Provide the (x, y) coordinate of the cell's center where the given text is located.  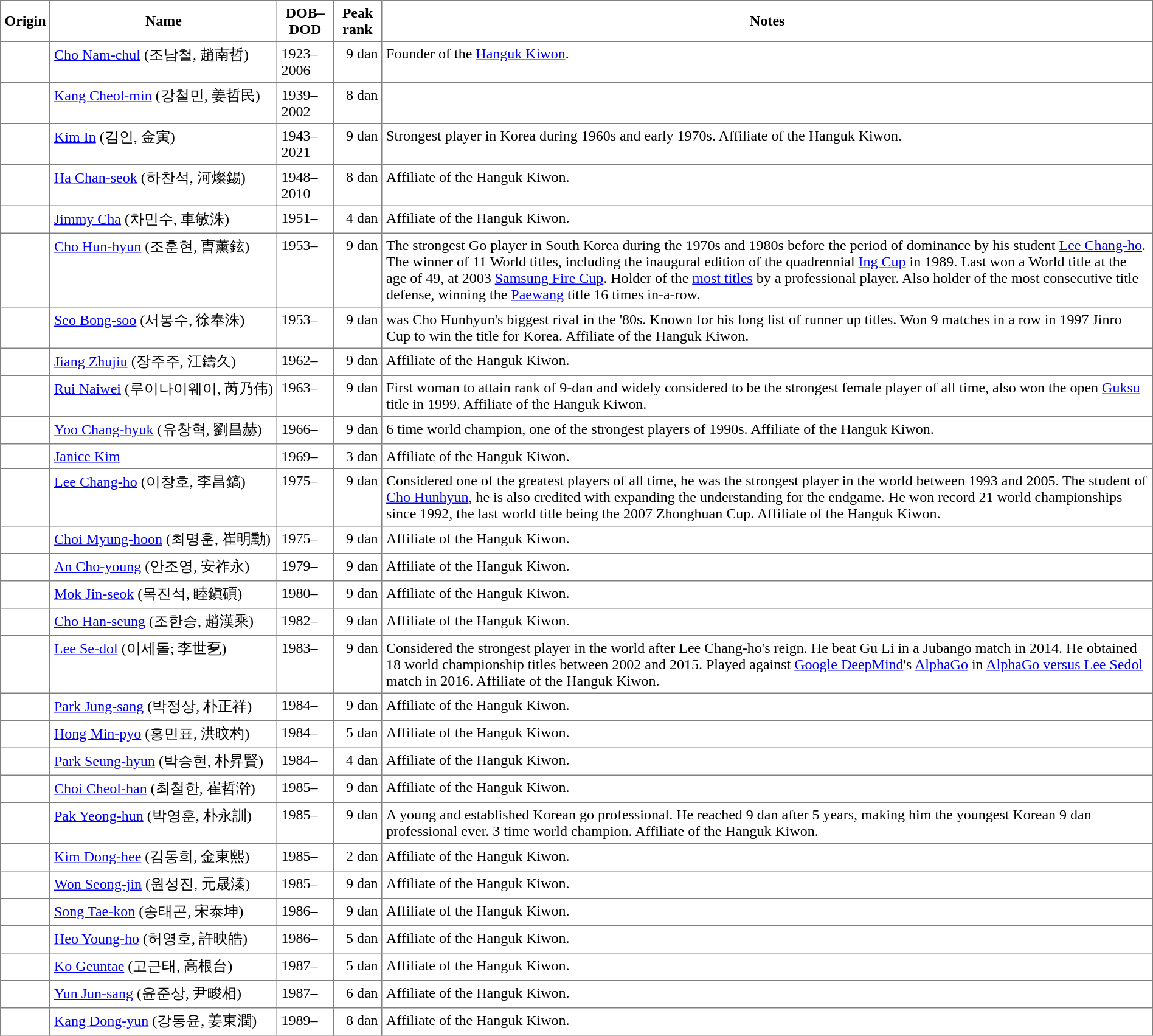
Park Seung-hyun (박승현, 朴昇賢) (163, 762)
1979– (305, 567)
Lee Se-dol (이세돌; 李世乭) (163, 664)
1939–2002 (305, 103)
Choi Cheol-han (최철한, 崔哲澣) (163, 788)
Kang Cheol-min (강철민, 姜哲民) (163, 103)
Rui Naiwei (루이나이웨이, 芮乃伟) (163, 396)
Ha Chan-seok (하찬석, 河燦錫) (163, 186)
1962– (305, 361)
1989– (305, 1022)
Park Jung-sang (박정상, 朴正祥) (163, 707)
1983– (305, 664)
Kang Dong-yun (강동윤, 姜東潤) (163, 1022)
Heo Young-ho (허영호, 許映皓) (163, 939)
1951– (305, 219)
Name (163, 21)
2 dan (358, 858)
Kim In (김인, 金寅) (163, 144)
Peak rank (358, 21)
1969– (305, 456)
6 time world champion, one of the strongest players of 1990s. Affiliate of the Hanguk Kiwon. (767, 431)
Seo Bong-soo (서봉수, 徐奉洙) (163, 328)
1980– (305, 595)
1948–2010 (305, 186)
1963– (305, 396)
DOB–DOD (305, 21)
Choi Myung-hoon (최명훈, 崔明勳) (163, 540)
6 dan (358, 994)
Founder of the Hanguk Kiwon. (767, 62)
Lee Chang-ho (이창호, 李昌鎬) (163, 497)
Origin (26, 21)
Song Tae-kon (송태곤, 宋泰坤) (163, 913)
1966– (305, 431)
3 dan (358, 456)
An Cho-young (안조영, 安祚永) (163, 567)
Ko Geuntae (고근태, 高根台) (163, 967)
Yoo Chang-hyuk (유창혁, 劉昌赫) (163, 431)
Strongest player in Korea during 1960s and early 1970s. Affiliate of the Hanguk Kiwon. (767, 144)
Notes (767, 21)
Jimmy Cha (차민수, 車敏洙) (163, 219)
Cho Han-seung (조한승, 趙漢乘) (163, 622)
1982– (305, 622)
Won Seong-jin (원성진, 元晟溱) (163, 885)
Janice Kim (163, 456)
1923–2006 (305, 62)
Kim Dong-hee (김동희, 金東熙) (163, 858)
Mok Jin-seok (목진석, 睦鎭碩) (163, 595)
Hong Min-pyo (홍민표, 洪旼杓) (163, 734)
Yun Jun-sang (윤준상, 尹畯相) (163, 994)
Cho Hun-hyun (조훈현, 曺薰鉉) (163, 270)
Pak Yeong-hun (박영훈, 朴永訓) (163, 823)
1943–2021 (305, 144)
Cho Nam-chul (조남철, 趙南哲) (163, 62)
Jiang Zhujiu (장주주, 江鑄久) (163, 361)
